Find where the given text appears and provide that cell's center as [X, Y] coordinate. 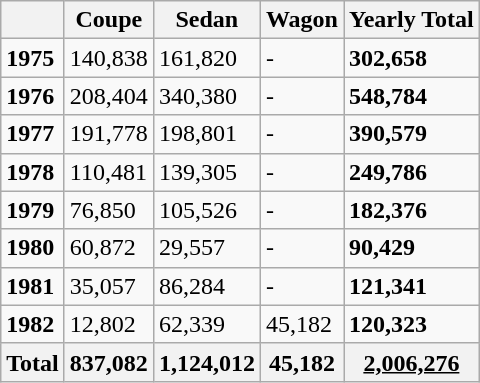
390,579 [412, 134]
140,838 [108, 58]
Coupe [108, 20]
182,376 [412, 210]
161,820 [206, 58]
29,557 [206, 248]
1976 [33, 96]
1978 [33, 172]
121,341 [412, 286]
60,872 [108, 248]
1977 [33, 134]
1,124,012 [206, 362]
90,429 [412, 248]
Yearly Total [412, 20]
86,284 [206, 286]
2,006,276 [412, 362]
Wagon [302, 20]
302,658 [412, 58]
105,526 [206, 210]
12,802 [108, 324]
1975 [33, 58]
1982 [33, 324]
208,404 [108, 96]
Total [33, 362]
76,850 [108, 210]
110,481 [108, 172]
120,323 [412, 324]
1980 [33, 248]
139,305 [206, 172]
837,082 [108, 362]
198,801 [206, 134]
35,057 [108, 286]
249,786 [412, 172]
Sedan [206, 20]
1979 [33, 210]
191,778 [108, 134]
548,784 [412, 96]
1981 [33, 286]
62,339 [206, 324]
340,380 [206, 96]
